Extract the (X, Y) coordinate from the center of the cell holding the provided text.  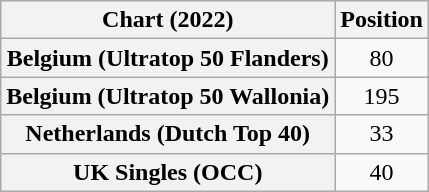
Chart (2022) (168, 20)
Netherlands (Dutch Top 40) (168, 134)
195 (382, 96)
Belgium (Ultratop 50 Wallonia) (168, 96)
Belgium (Ultratop 50 Flanders) (168, 58)
33 (382, 134)
80 (382, 58)
Position (382, 20)
40 (382, 172)
UK Singles (OCC) (168, 172)
